Identify which cell holds the provided text, then report its (x, y) central coordinate. 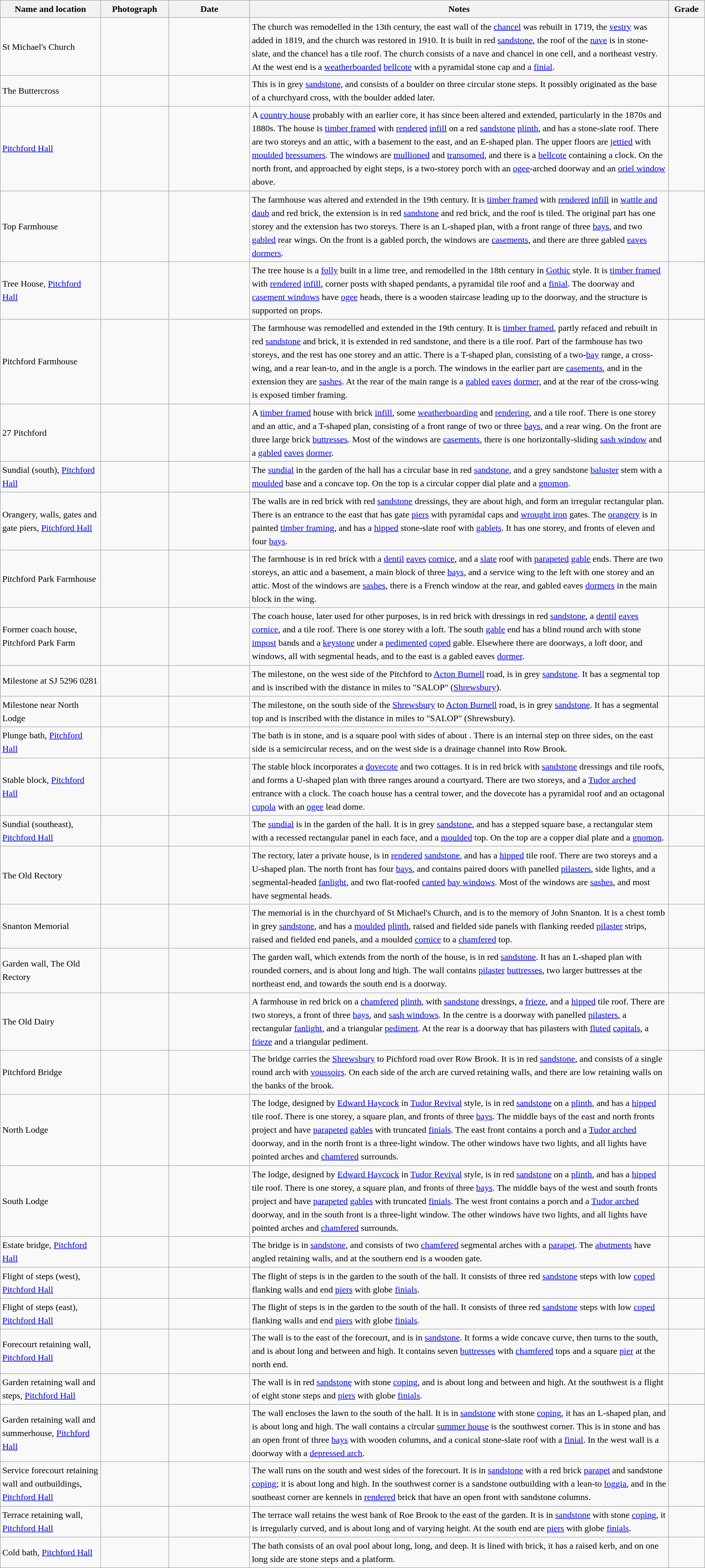
Garden wall, The Old Rectory (51, 970)
Milestone near North Lodge (51, 712)
Pitchford Farmhouse (51, 361)
North Lodge (51, 1130)
Pitchford Bridge (51, 1072)
Notes (459, 9)
Top Farmhouse (51, 226)
The Old Rectory (51, 875)
Milestone at SJ 5296 0281 (51, 681)
Name and location (51, 9)
27 Pitchford (51, 433)
Pitchford Park Farmhouse (51, 578)
Former coach house, Pitchford Park Farm (51, 636)
Stable block, Pitchford Hall (51, 787)
Garden retaining wall and steps, Pitchford Hall (51, 1389)
Photograph (135, 9)
Cold bath, Pitchford Hall (51, 1552)
Terrace retaining wall, Pitchford Hall (51, 1522)
Estate bridge, Pitchford Hall (51, 1252)
The Buttercross (51, 91)
Grade (686, 9)
Flight of steps (east), Pitchford Hall (51, 1314)
Date (209, 9)
Sundial (south), Pitchford Hall (51, 477)
South Lodge (51, 1201)
Flight of steps (west), Pitchford Hall (51, 1283)
The Old Dairy (51, 1022)
Sundial (southeast), Pitchford Hall (51, 831)
Snanton Memorial (51, 926)
St Michael's Church (51, 47)
Tree House, Pitchford Hall (51, 291)
Orangery, walls, gates and gate piers, Pitchford Hall (51, 521)
Garden retaining wall and summerhouse, Pitchford Hall (51, 1433)
Service forecourt retaining wall and outbuildings, Pitchford Hall (51, 1484)
Plunge bath, Pitchford Hall (51, 743)
Pitchford Hall (51, 149)
Forecourt retaining wall,Pitchford Hall (51, 1351)
